Provide the [x, y] coordinate of the cell's center where the given text is located.  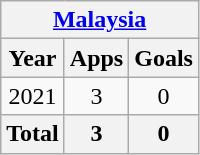
Malaysia [100, 20]
2021 [33, 96]
Year [33, 58]
Goals [164, 58]
Apps [96, 58]
Total [33, 134]
